Find where the given text appears and provide that cell's center as [x, y] coordinate. 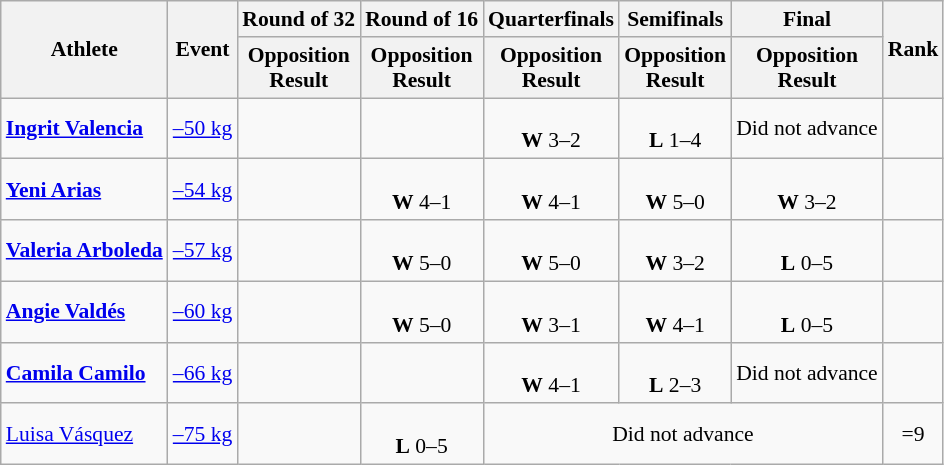
–75 kg [202, 434]
L 1–4 [675, 128]
Round of 32 [298, 19]
Round of 16 [422, 19]
Athlete [84, 50]
Yeni Arias [84, 190]
Valeria Arboleda [84, 250]
Quarterfinals [551, 19]
–50 kg [202, 128]
Luisa Vásquez [84, 434]
=9 [914, 434]
Event [202, 50]
Angie Valdés [84, 312]
–57 kg [202, 250]
–54 kg [202, 190]
–60 kg [202, 312]
L 2–3 [675, 372]
–66 kg [202, 372]
Rank [914, 50]
Semifinals [675, 19]
Camila Camilo [84, 372]
Ingrit Valencia [84, 128]
Final [807, 19]
W 3–1 [551, 312]
